From the cell containing the given text, extract its center point as (X, Y) coordinate. 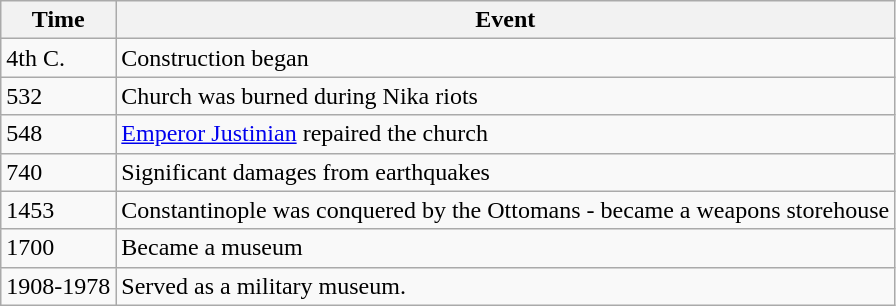
Emperor Justinian repaired the church (506, 134)
1453 (58, 210)
1700 (58, 248)
532 (58, 96)
Time (58, 20)
Constantinople was conquered by the Ottomans - became a weapons storehouse (506, 210)
548 (58, 134)
740 (58, 172)
1908-1978 (58, 286)
Construction began (506, 58)
Served as a military museum. (506, 286)
Event (506, 20)
Church was burned during Nika riots (506, 96)
4th C. (58, 58)
Became a museum (506, 248)
Significant damages from earthquakes (506, 172)
